Identify which cell holds the provided text, then report its (X, Y) central coordinate. 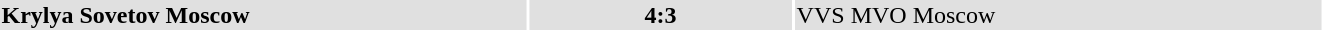
Krylya Sovetov Moscow (263, 15)
4:3 (660, 15)
VVS MVO Moscow (1058, 15)
